From the cell containing the given text, extract its center point as [x, y] coordinate. 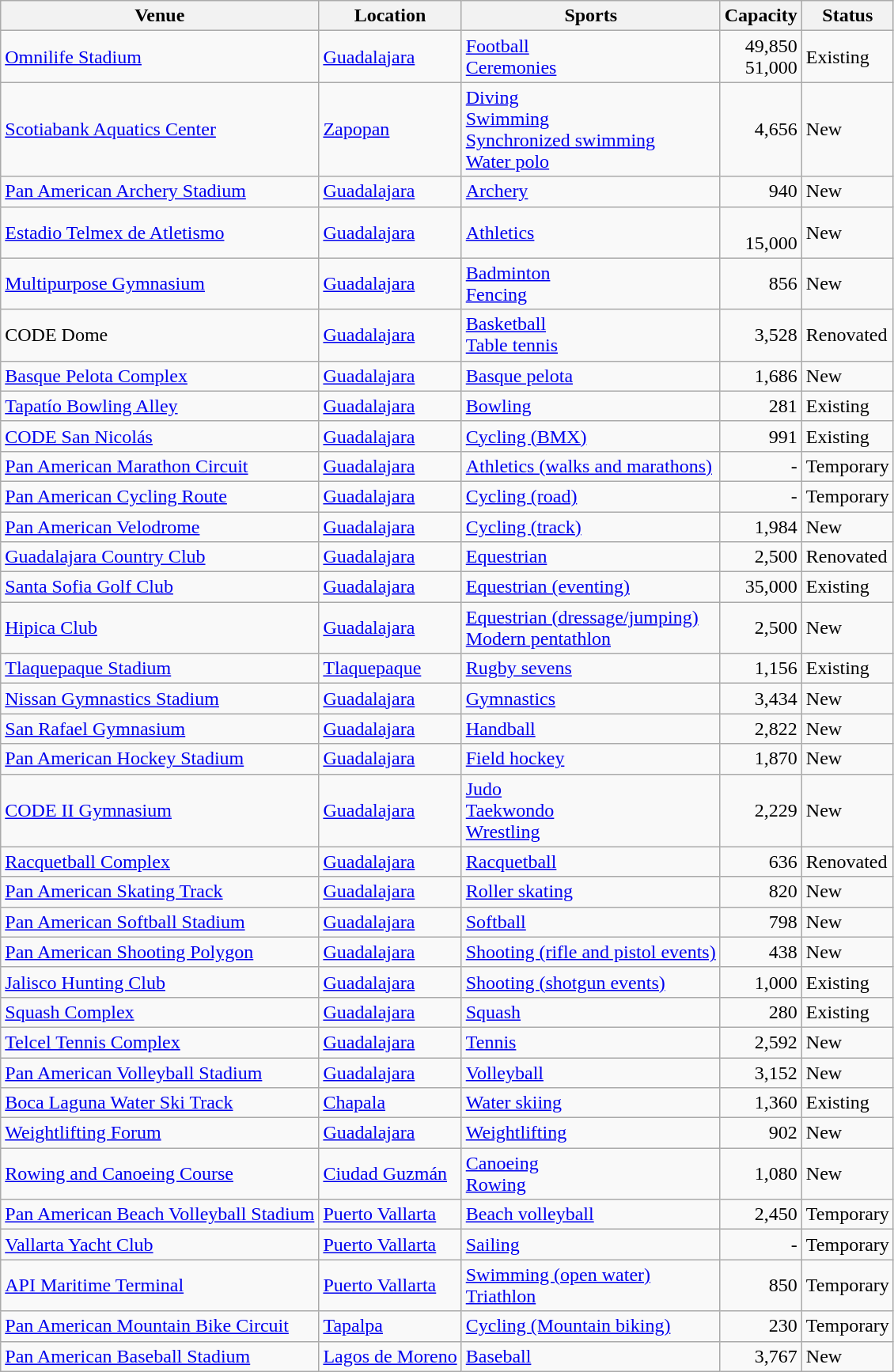
Football Ceremonies [590, 57]
Volleyball [590, 1072]
Equestrian [590, 557]
Racquetball [590, 862]
1,000 [761, 982]
Jalisco Hunting Club [160, 982]
Pan American Baseball Stadium [160, 1356]
Cycling (Mountain biking) [590, 1326]
Hipica Club [160, 628]
Tennis [590, 1042]
Sports [590, 16]
Gymnastics [590, 699]
Squash [590, 1012]
636 [761, 862]
3,767 [761, 1356]
35,000 [761, 587]
Pan American Mountain Bike Circuit [160, 1326]
API Maritime Terminal [160, 1285]
Status [847, 16]
15,000 [761, 233]
798 [761, 922]
Beach volleyball [590, 1215]
Omnilife Stadium [160, 57]
820 [761, 892]
Boca Laguna Water Ski Track [160, 1103]
Field hockey [590, 759]
2,822 [761, 729]
2,229 [761, 810]
Athletics (walks and marathons) [590, 466]
Pan American Velodrome [160, 526]
1,156 [761, 669]
Pan American Volleyball Stadium [160, 1072]
CODE San Nicolás [160, 436]
Racquetball Complex [160, 862]
Basketball Table tennis [590, 335]
Rugby sevens [590, 669]
Tapatío Bowling Alley [160, 406]
Sailing [590, 1245]
Shooting (rifle and pistol events) [590, 952]
Handball [590, 729]
Cycling (road) [590, 496]
Tlaquepaque Stadium [160, 669]
Estadio Telmex de Atletismo [160, 233]
1,984 [761, 526]
Tapalpa [390, 1326]
Water skiing [590, 1103]
CODE Dome [160, 335]
Guadalajara Country Club [160, 557]
856 [761, 283]
Scotiabank Aquatics Center [160, 130]
Location [390, 16]
Telcel Tennis Complex [160, 1042]
Multipurpose Gymnasium [160, 283]
1,686 [761, 376]
Basque Pelota Complex [160, 376]
Cycling (BMX) [590, 436]
Pan American Shooting Polygon [160, 952]
1,360 [761, 1103]
Ciudad Guzmán [390, 1174]
Shooting (shotgun events) [590, 982]
Vallarta Yacht Club [160, 1245]
Pan American Cycling Route [160, 496]
Capacity [761, 16]
Rowing and Canoeing Course [160, 1174]
Athletics [590, 233]
Pan American Softball Stadium [160, 922]
San Rafael Gymnasium [160, 729]
4,656 [761, 130]
CanoeingRowing [590, 1174]
Santa Sofia Golf Club [160, 587]
940 [761, 191]
280 [761, 1012]
Softball [590, 922]
CODE II Gymnasium [160, 810]
Lagos de Moreno [390, 1356]
Venue [160, 16]
Tlaquepaque [390, 669]
Weightlifting Forum [160, 1133]
850 [761, 1285]
Pan American Hockey Stadium [160, 759]
230 [761, 1326]
Nissan Gymnastics Stadium [160, 699]
Roller skating [590, 892]
2,592 [761, 1042]
438 [761, 952]
1,080 [761, 1174]
Cycling (track) [590, 526]
Pan American Archery Stadium [160, 191]
Chapala [390, 1103]
Archery [590, 191]
3,152 [761, 1072]
902 [761, 1133]
2,450 [761, 1215]
Pan American Beach Volleyball Stadium [160, 1215]
Judo TaekwondoWrestling [590, 810]
Basque pelota [590, 376]
49,85051,000 [761, 57]
1,870 [761, 759]
281 [761, 406]
Swimming (open water) Triathlon [590, 1285]
Equestrian (dressage/jumping) Modern pentathlon [590, 628]
Diving Swimming Synchronized swimming Water polo [590, 130]
3,528 [761, 335]
Pan American Marathon Circuit [160, 466]
Squash Complex [160, 1012]
3,434 [761, 699]
Bowling [590, 406]
Baseball [590, 1356]
Pan American Skating Track [160, 892]
991 [761, 436]
Badminton Fencing [590, 283]
Zapopan [390, 130]
Weightlifting [590, 1133]
Equestrian (eventing) [590, 587]
